For the text-containing cell, return its midpoint in (x, y) coordinate format. 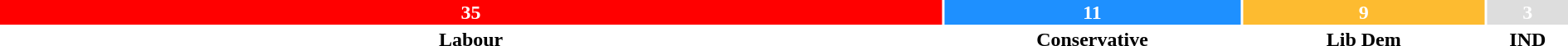
35 (471, 12)
11 (1092, 12)
9 (1364, 12)
3 (1528, 12)
